Return the (x, y) coordinate for the center point of the cell that contains the specified text.  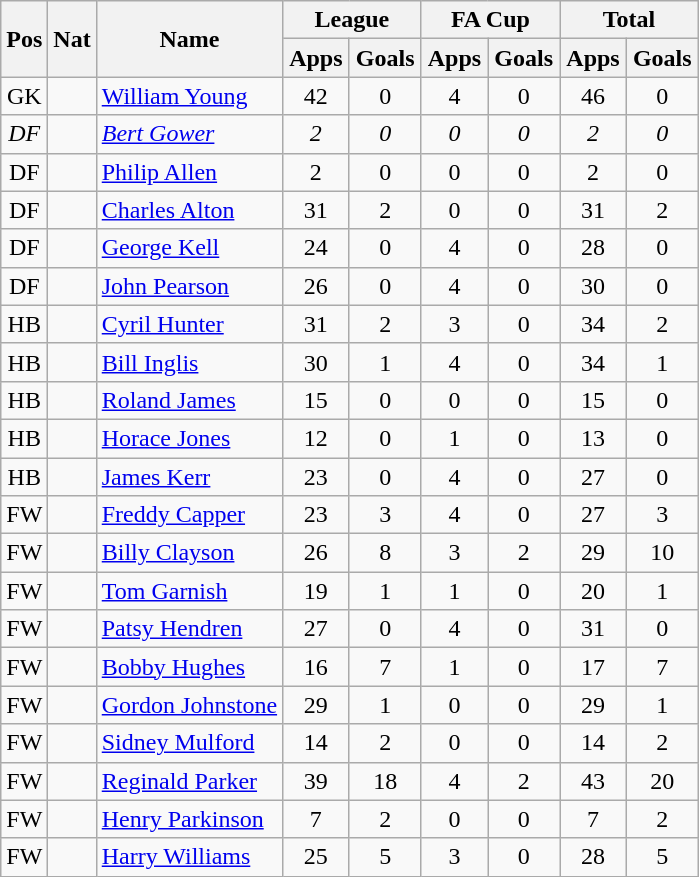
Roland James (189, 400)
Freddy Capper (189, 515)
John Pearson (189, 286)
39 (316, 781)
16 (316, 667)
25 (316, 857)
17 (594, 667)
Tom Garnish (189, 591)
12 (316, 438)
24 (316, 248)
Bert Gower (189, 134)
Horace Jones (189, 438)
18 (385, 781)
Total (630, 20)
Patsy Hendren (189, 629)
James Kerr (189, 477)
10 (662, 553)
Pos (24, 39)
William Young (189, 96)
Billy Clayson (189, 553)
Cyril Hunter (189, 324)
Philip Allen (189, 172)
Sidney Mulford (189, 743)
League (352, 20)
Name (189, 39)
19 (316, 591)
8 (385, 553)
FA Cup (490, 20)
Gordon Johnstone (189, 705)
Nat (72, 39)
George Kell (189, 248)
46 (594, 96)
13 (594, 438)
GK (24, 96)
Henry Parkinson (189, 819)
43 (594, 781)
Harry Williams (189, 857)
Reginald Parker (189, 781)
Bobby Hughes (189, 667)
42 (316, 96)
Bill Inglis (189, 362)
Charles Alton (189, 210)
